Extract the [X, Y] coordinate from the center of the cell holding the provided text.  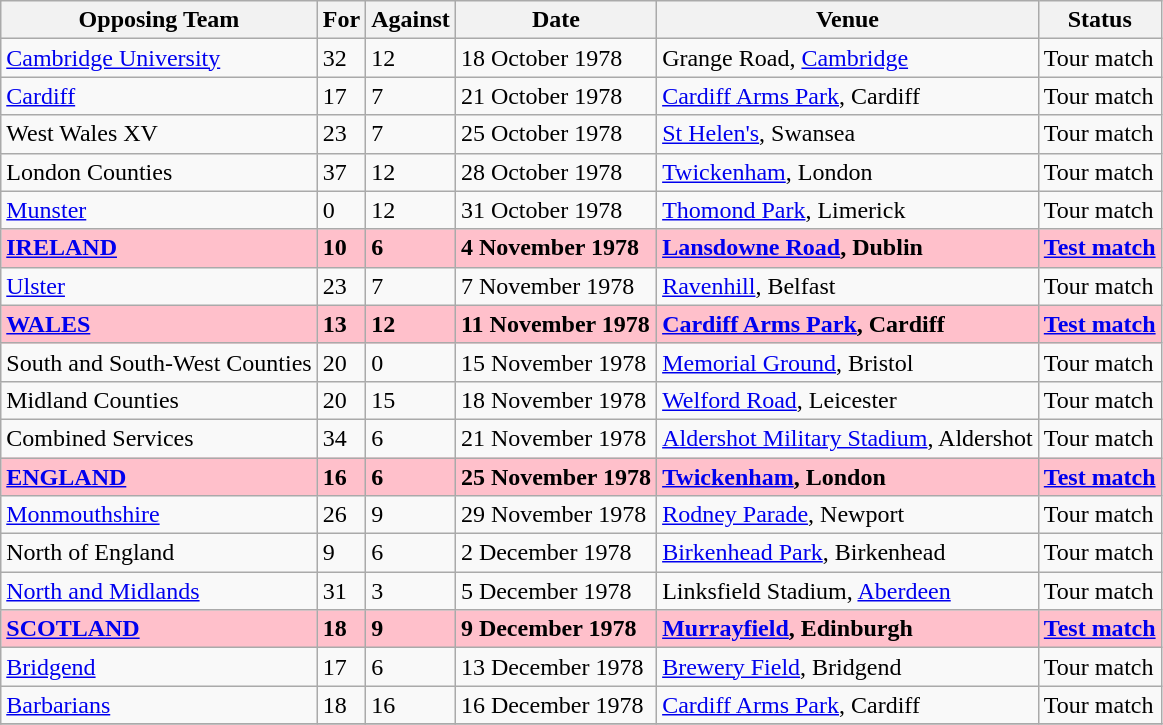
Status [1100, 20]
Cambridge University [159, 58]
Birkenhead Park, Birkenhead [848, 553]
32 [341, 58]
3 [411, 591]
For [341, 20]
Against [411, 20]
WALES [159, 324]
Opposing Team [159, 20]
5 December 1978 [556, 591]
Lansdowne Road, Dublin [848, 248]
Date [556, 20]
2 December 1978 [556, 553]
10 [341, 248]
Brewery Field, Bridgend [848, 667]
North and Midlands [159, 591]
13 December 1978 [556, 667]
Murrayfield, Edinburgh [848, 629]
Bridgend [159, 667]
South and South-West Counties [159, 362]
25 October 1978 [556, 134]
St Helen's, Swansea [848, 134]
15 [411, 400]
28 October 1978 [556, 172]
16 December 1978 [556, 705]
31 October 1978 [556, 210]
Welford Road, Leicester [848, 400]
7 November 1978 [556, 286]
London Counties [159, 172]
Midland Counties [159, 400]
21 October 1978 [556, 96]
25 November 1978 [556, 477]
18 November 1978 [556, 400]
ENGLAND [159, 477]
Memorial Ground, Bristol [848, 362]
West Wales XV [159, 134]
Venue [848, 20]
21 November 1978 [556, 438]
Linksfield Stadium, Aberdeen [848, 591]
Cardiff [159, 96]
SCOTLAND [159, 629]
29 November 1978 [556, 515]
18 October 1978 [556, 58]
Grange Road, Cambridge [848, 58]
Rodney Parade, Newport [848, 515]
9 December 1978 [556, 629]
34 [341, 438]
Monmouthshire [159, 515]
IRELAND [159, 248]
26 [341, 515]
31 [341, 591]
Barbarians [159, 705]
Combined Services [159, 438]
4 November 1978 [556, 248]
North of England [159, 553]
13 [341, 324]
Aldershot Military Stadium, Aldershot [848, 438]
Ravenhill, Belfast [848, 286]
37 [341, 172]
Ulster [159, 286]
15 November 1978 [556, 362]
11 November 1978 [556, 324]
Thomond Park, Limerick [848, 210]
Munster [159, 210]
